For the text-containing cell, return its midpoint in [X, Y] coordinate format. 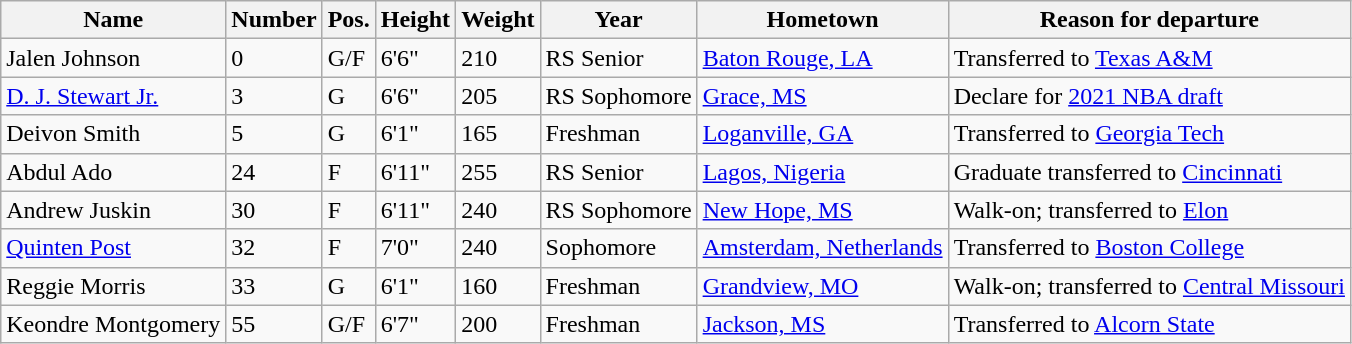
Transferred to Georgia Tech [1149, 134]
30 [274, 210]
7'0" [415, 248]
Keondre Montgomery [114, 324]
Loganville, GA [822, 134]
Name [114, 20]
6'7" [415, 324]
200 [498, 324]
55 [274, 324]
Quinten Post [114, 248]
205 [498, 96]
Grandview, MO [822, 286]
Transferred to Alcorn State [1149, 324]
Sophomore [618, 248]
Year [618, 20]
Height [415, 20]
Transferred to Texas A&M [1149, 58]
Transferred to Boston College [1149, 248]
Reggie Morris [114, 286]
Andrew Juskin [114, 210]
Lagos, Nigeria [822, 172]
Reason for departure [1149, 20]
Abdul Ado [114, 172]
D. J. Stewart Jr. [114, 96]
210 [498, 58]
Grace, MS [822, 96]
Hometown [822, 20]
160 [498, 286]
Graduate transferred to Cincinnati [1149, 172]
New Hope, MS [822, 210]
3 [274, 96]
Weight [498, 20]
0 [274, 58]
Declare for 2021 NBA draft [1149, 96]
Walk-on; transferred to Elon [1149, 210]
Amsterdam, Netherlands [822, 248]
Pos. [348, 20]
32 [274, 248]
33 [274, 286]
Walk-on; transferred to Central Missouri [1149, 286]
Baton Rouge, LA [822, 58]
24 [274, 172]
Number [274, 20]
255 [498, 172]
5 [274, 134]
Jalen Johnson [114, 58]
Jackson, MS [822, 324]
165 [498, 134]
Deivon Smith [114, 134]
